Return the (X, Y) coordinate for the center point of the cell that contains the specified text.  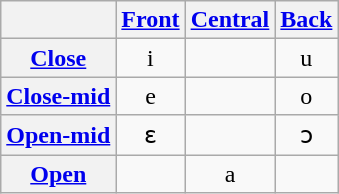
o (306, 96)
Open (58, 173)
e (150, 96)
Close-mid (58, 96)
ɔ (306, 135)
Back (306, 20)
Open-mid (58, 135)
a (230, 173)
u (306, 58)
ɛ (150, 135)
Central (230, 20)
i (150, 58)
Front (150, 20)
Close (58, 58)
